Extract the [X, Y] coordinate from the center of the cell holding the provided text.  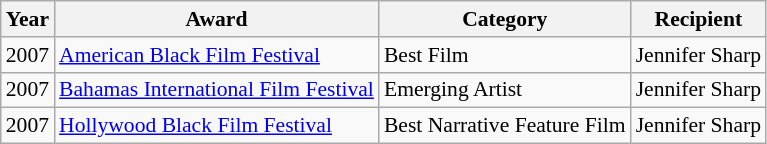
Category [505, 19]
Hollywood Black Film Festival [216, 126]
Best Narrative Feature Film [505, 126]
Emerging Artist [505, 90]
American Black Film Festival [216, 55]
Year [28, 19]
Recipient [698, 19]
Award [216, 19]
Best Film [505, 55]
Bahamas International Film Festival [216, 90]
